Scan for the cell matching the given text and deliver its (X, Y) coordinate at center. 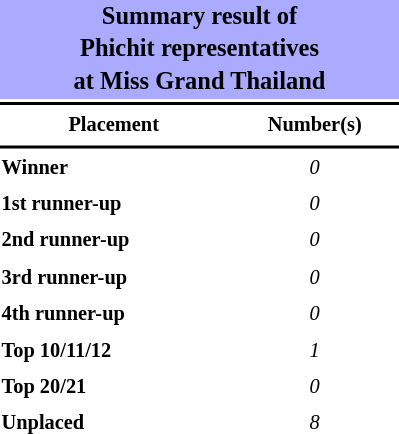
4th runner-up (114, 314)
2nd runner-up (114, 241)
Top 20/21 (114, 387)
Summary result ofPhichit representativesat Miss Grand Thailand (200, 50)
Number(s) (314, 125)
Placement (114, 125)
1 (314, 351)
Winner (114, 168)
Top 10/11/12 (114, 351)
1st runner-up (114, 204)
3rd runner-up (114, 278)
